Extract the [x, y] coordinate from the center of the cell holding the provided text.  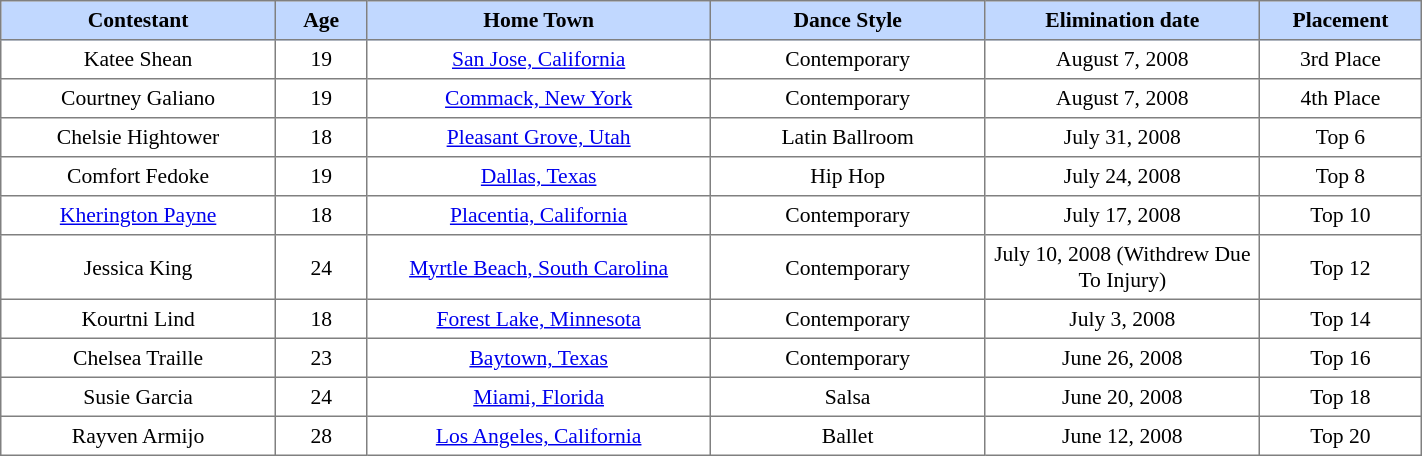
Commack, New York [538, 98]
Salsa [848, 396]
June 26, 2008 [1122, 358]
Top 18 [1341, 396]
July 10, 2008 (Withdrew Due To Injury) [1122, 267]
Placentia, California [538, 216]
23 [321, 358]
Baytown, Texas [538, 358]
Rayven Armijo [138, 436]
Top 20 [1341, 436]
Home Town [538, 20]
Elimination date [1122, 20]
Top 14 [1341, 318]
28 [321, 436]
July 24, 2008 [1122, 176]
4th Place [1341, 98]
June 12, 2008 [1122, 436]
Los Angeles, California [538, 436]
Myrtle Beach, South Carolina [538, 267]
Miami, Florida [538, 396]
Contestant [138, 20]
Forest Lake, Minnesota [538, 318]
Latin Ballroom [848, 138]
San Jose, California [538, 60]
Susie Garcia [138, 396]
Katee Shean [138, 60]
July 17, 2008 [1122, 216]
Hip Hop [848, 176]
3rd Place [1341, 60]
Kherington Payne [138, 216]
Courtney Galiano [138, 98]
Top 16 [1341, 358]
Jessica King [138, 267]
July 31, 2008 [1122, 138]
Top 8 [1341, 176]
Ballet [848, 436]
Placement [1341, 20]
July 3, 2008 [1122, 318]
Top 12 [1341, 267]
Comfort Fedoke [138, 176]
Dance Style [848, 20]
Top 10 [1341, 216]
Pleasant Grove, Utah [538, 138]
Chelsie Hightower [138, 138]
Top 6 [1341, 138]
Chelsea Traille [138, 358]
Age [321, 20]
June 20, 2008 [1122, 396]
Dallas, Texas [538, 176]
Kourtni Lind [138, 318]
